Identify which cell holds the provided text, then report its [x, y] central coordinate. 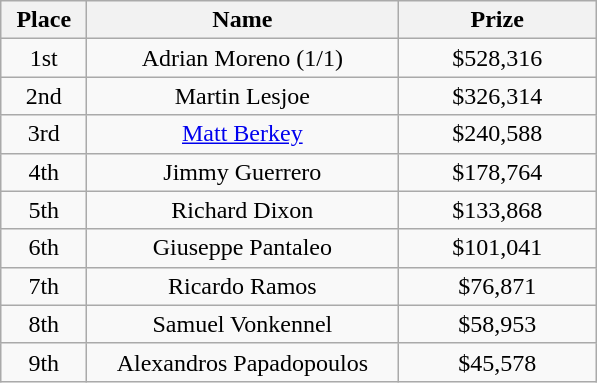
Place [44, 20]
$76,871 [498, 286]
8th [44, 324]
Matt Berkey [242, 134]
3rd [44, 134]
Samuel Vonkennel [242, 324]
$326,314 [498, 96]
Martin Lesjoe [242, 96]
$133,868 [498, 210]
5th [44, 210]
2nd [44, 96]
Prize [498, 20]
Adrian Moreno (1/1) [242, 58]
Jimmy Guerrero [242, 172]
6th [44, 248]
Alexandros Papadopoulos [242, 362]
Richard Dixon [242, 210]
$240,588 [498, 134]
Name [242, 20]
7th [44, 286]
$45,578 [498, 362]
$101,041 [498, 248]
4th [44, 172]
$178,764 [498, 172]
$528,316 [498, 58]
$58,953 [498, 324]
Giuseppe Pantaleo [242, 248]
1st [44, 58]
Ricardo Ramos [242, 286]
9th [44, 362]
